Identify which cell holds the provided text, then report its [X, Y] central coordinate. 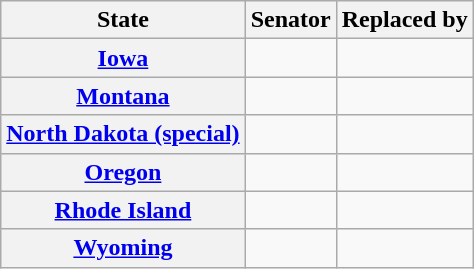
Wyoming [123, 248]
Montana [123, 96]
Iowa [123, 58]
Senator [290, 20]
Oregon [123, 172]
State [123, 20]
Rhode Island [123, 210]
Replaced by [404, 20]
North Dakota (special) [123, 134]
